For the text-containing cell, return its midpoint in [x, y] coordinate format. 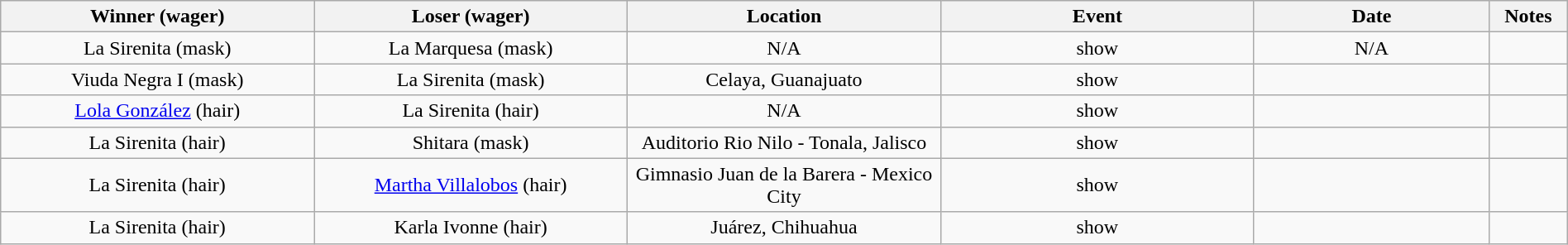
Gimnasio Juan de la Barera - Mexico City [784, 185]
Date [1371, 17]
Celaya, Guanajuato [784, 79]
Martha Villalobos (hair) [471, 185]
Karla Ivonne (hair) [471, 228]
Juárez, Chihuahua [784, 228]
Notes [1528, 17]
Shitara (mask) [471, 142]
Lola González (hair) [157, 111]
Location [784, 17]
Auditorio Rio Nilo - Tonala, Jalisco [784, 142]
La Marquesa (mask) [471, 48]
Viuda Negra I (mask) [157, 79]
Winner (wager) [157, 17]
Loser (wager) [471, 17]
Event [1097, 17]
